Output the (x, y) coordinate of the center of the cell containing the given text.  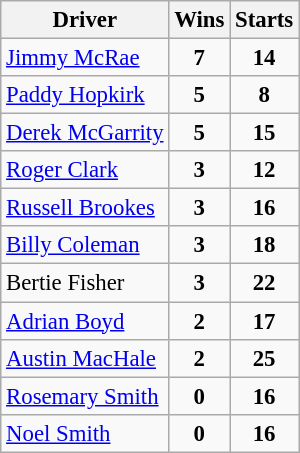
Starts (264, 20)
17 (264, 321)
14 (264, 58)
8 (264, 95)
Derek McGarrity (85, 133)
Austin MacHale (85, 358)
15 (264, 133)
Billy Coleman (85, 245)
Driver (85, 20)
Adrian Boyd (85, 321)
Bertie Fisher (85, 283)
Rosemary Smith (85, 396)
18 (264, 245)
Jimmy McRae (85, 58)
Paddy Hopkirk (85, 95)
Wins (200, 20)
22 (264, 283)
7 (200, 58)
Russell Brookes (85, 208)
Roger Clark (85, 170)
25 (264, 358)
Noel Smith (85, 433)
12 (264, 170)
